Detect which cell encompasses the target text, then output its (X, Y) center coordinate. 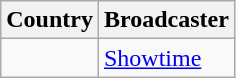
Broadcaster (166, 20)
Showtime (166, 58)
Country (50, 20)
